Return [X, Y] of the center of cell containing provided text 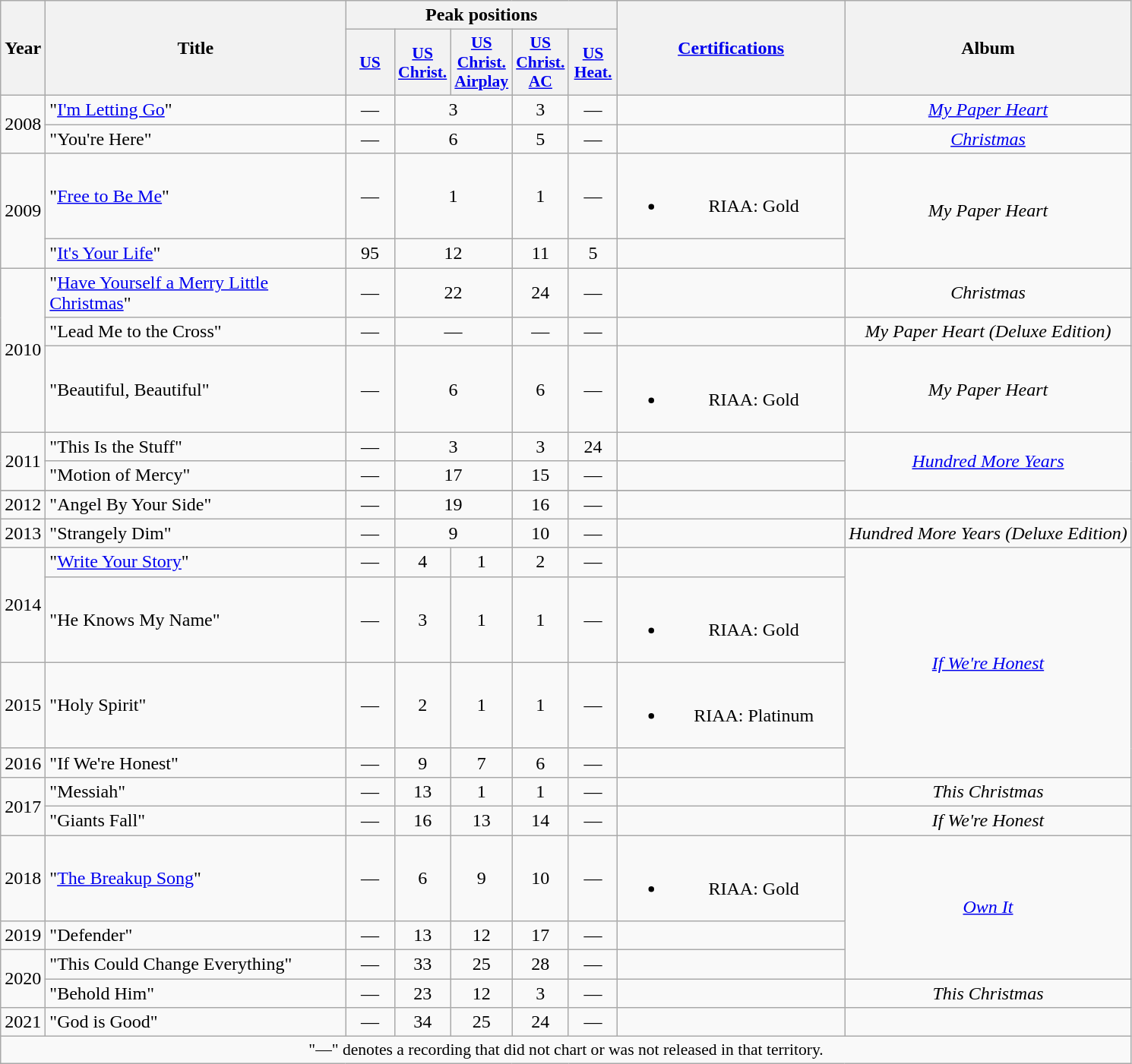
2012 [23, 504]
"Lead Me to the Cross" [196, 332]
2019 [23, 936]
Hundred More Years (Deluxe Edition) [988, 533]
2011 [23, 461]
"Giants Fall" [196, 820]
Hundred More Years [988, 461]
2017 [23, 806]
"Free to Be Me" [196, 196]
USChrist. AC [540, 62]
Peak positions [482, 15]
2013 [23, 533]
19 [453, 504]
"This Could Change Everything" [196, 965]
Certifications [731, 49]
"Angel By Your Side" [196, 504]
15 [540, 475]
2010 [23, 350]
"This Is the Stuff" [196, 447]
2016 [23, 762]
2014 [23, 605]
"Messiah" [196, 791]
RIAA: Platinum [731, 705]
"Beautiful, Beautiful" [196, 389]
4 [422, 562]
14 [540, 820]
Album [988, 49]
"Strangely Dim" [196, 533]
US Christ. [422, 62]
22 [453, 293]
"It's Your Life" [196, 254]
2009 [23, 211]
USChrist.Airplay [482, 62]
"Have Yourself a Merry Little Christmas" [196, 293]
"You're Here" [196, 139]
2020 [23, 979]
11 [540, 254]
"He Knows My Name" [196, 620]
33 [422, 965]
7 [482, 762]
23 [422, 993]
28 [540, 965]
"Motion of Mercy" [196, 475]
2015 [23, 705]
34 [422, 1022]
"Write Your Story" [196, 562]
2018 [23, 878]
Title [196, 49]
Own It [988, 907]
2021 [23, 1022]
95 [370, 254]
2008 [23, 124]
"If We're Honest" [196, 762]
"I'm Letting Go" [196, 109]
"Behold Him" [196, 993]
My Paper Heart (Deluxe Edition) [988, 332]
"Holy Spirit" [196, 705]
"God is Good" [196, 1022]
"—" denotes a recording that did not chart or was not released in that territory. [567, 1050]
US Heat. [593, 62]
US [370, 62]
"The Breakup Song" [196, 878]
Year [23, 49]
"Defender" [196, 936]
